Search for the cell housing the specified text and yield its [x, y] center coordinate. 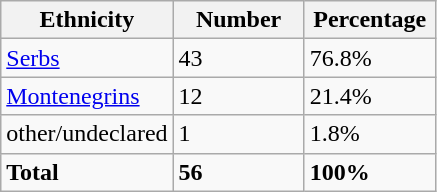
43 [238, 58]
other/undeclared [87, 134]
100% [370, 172]
Number [238, 20]
12 [238, 96]
76.8% [370, 58]
Total [87, 172]
56 [238, 172]
Ethnicity [87, 20]
1 [238, 134]
Serbs [87, 58]
21.4% [370, 96]
Percentage [370, 20]
Montenegrins [87, 96]
1.8% [370, 134]
